Capture the cell that displays the provided text and extract its [x, y] central coordinate. 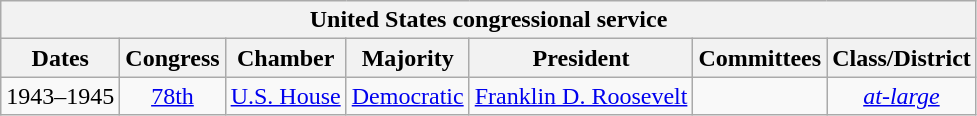
U.S. House [286, 96]
at-large [902, 96]
Democratic [408, 96]
Franklin D. Roosevelt [581, 96]
Congress [172, 58]
1943–1945 [60, 96]
Dates [60, 58]
Class/District [902, 58]
United States congressional service [489, 20]
Majority [408, 58]
President [581, 58]
Committees [760, 58]
78th [172, 96]
Chamber [286, 58]
